Detect which cell encompasses the target text, then output its [x, y] center coordinate. 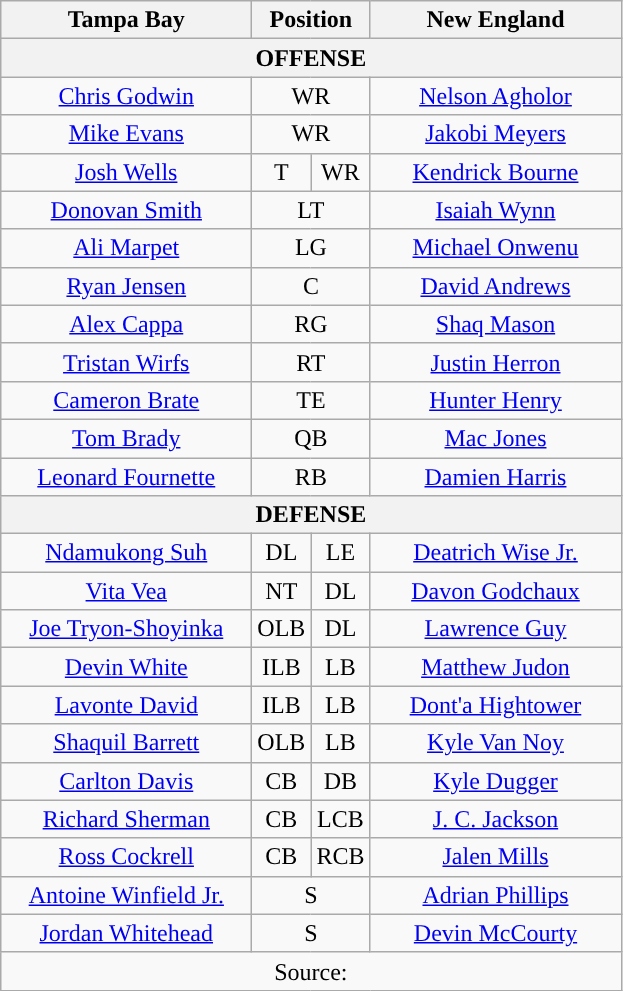
Antoine Winfield Jr. [126, 895]
Ryan Jensen [126, 286]
Tristan Wirfs [126, 362]
Hunter Henry [496, 400]
Position [311, 20]
LT [311, 210]
Joe Tryon-Shoyinka [126, 629]
Donovan Smith [126, 210]
Lavonte David [126, 705]
Isaiah Wynn [496, 210]
Source: [311, 971]
QB [311, 438]
Tampa Bay [126, 20]
Tom Brady [126, 438]
Mac Jones [496, 438]
Kyle Van Noy [496, 743]
Justin Herron [496, 362]
Matthew Judon [496, 667]
Adrian Phillips [496, 895]
Mike Evans [126, 134]
RG [311, 324]
Kendrick Bourne [496, 172]
Leonard Fournette [126, 477]
David Andrews [496, 286]
Shaquil Barrett [126, 743]
RT [311, 362]
TE [311, 400]
Carlton Davis [126, 781]
Dont'a Hightower [496, 705]
LE [340, 553]
RB [311, 477]
Shaq Mason [496, 324]
Damien Harris [496, 477]
OFFENSE [311, 58]
Nelson Agholor [496, 96]
Devin McCourty [496, 933]
Davon Godchaux [496, 591]
Alex Cappa [126, 324]
Ross Cockrell [126, 857]
Jordan Whitehead [126, 933]
Jalen Mills [496, 857]
Ali Marpet [126, 248]
DB [340, 781]
J. C. Jackson [496, 819]
Vita Vea [126, 591]
NT [282, 591]
Richard Sherman [126, 819]
T [282, 172]
LCB [340, 819]
RCB [340, 857]
Cameron Brate [126, 400]
Devin White [126, 667]
Kyle Dugger [496, 781]
Lawrence Guy [496, 629]
DEFENSE [311, 515]
Michael Onwenu [496, 248]
Josh Wells [126, 172]
Jakobi Meyers [496, 134]
Chris Godwin [126, 96]
C [311, 286]
Deatrich Wise Jr. [496, 553]
Ndamukong Suh [126, 553]
New England [496, 20]
LG [311, 248]
